From the cell containing the given text, extract its center point as (x, y) coordinate. 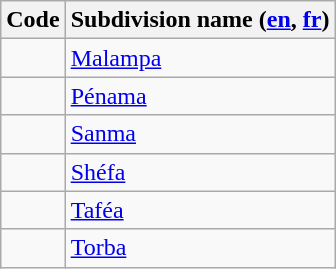
Taféa (200, 210)
Torba (200, 248)
Pénama (200, 96)
Code (33, 20)
Malampa (200, 58)
Sanma (200, 134)
Subdivision name (en, fr) (200, 20)
Shéfa (200, 172)
